Output the [X, Y] coordinate of the center of the cell containing the given text.  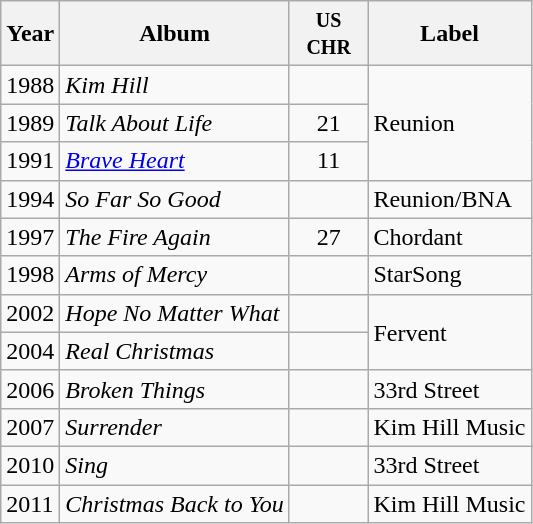
Fervent [450, 332]
Album [175, 34]
Talk About Life [175, 123]
Brave Heart [175, 161]
1989 [30, 123]
2011 [30, 503]
Year [30, 34]
2010 [30, 465]
Reunion/BNA [450, 199]
Chordant [450, 237]
1994 [30, 199]
Label [450, 34]
Christmas Back to You [175, 503]
Sing [175, 465]
1998 [30, 275]
21 [328, 123]
11 [328, 161]
Arms of Mercy [175, 275]
Kim Hill [175, 85]
Hope No Matter What [175, 313]
StarSong [450, 275]
Surrender [175, 427]
US CHR [328, 34]
Broken Things [175, 389]
Reunion [450, 123]
2007 [30, 427]
2002 [30, 313]
27 [328, 237]
So Far So Good [175, 199]
The Fire Again [175, 237]
1988 [30, 85]
Real Christmas [175, 351]
2004 [30, 351]
2006 [30, 389]
1991 [30, 161]
1997 [30, 237]
